Pinpoint the cell where the given text exists, returning its (x, y) midpoint coordinate. 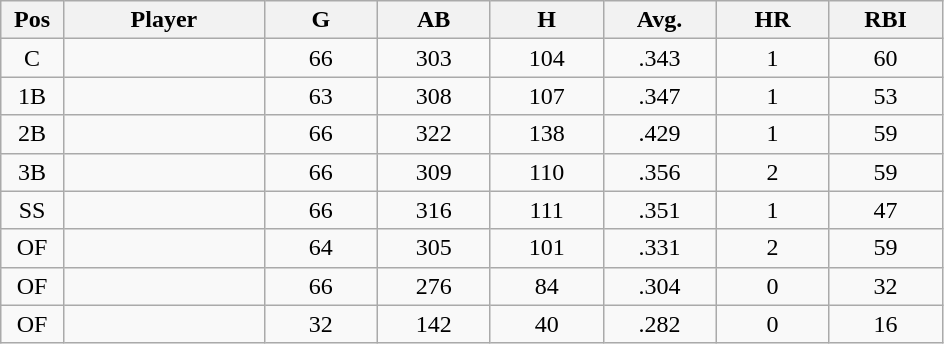
C (32, 58)
.343 (660, 58)
40 (546, 324)
HR (772, 20)
.347 (660, 96)
.331 (660, 248)
2B (32, 134)
111 (546, 210)
3B (32, 172)
RBI (886, 20)
Pos (32, 20)
.351 (660, 210)
303 (434, 58)
142 (434, 324)
305 (434, 248)
AB (434, 20)
47 (886, 210)
309 (434, 172)
1B (32, 96)
SS (32, 210)
64 (320, 248)
.356 (660, 172)
.282 (660, 324)
276 (434, 286)
Player (164, 20)
316 (434, 210)
138 (546, 134)
.304 (660, 286)
G (320, 20)
63 (320, 96)
104 (546, 58)
Avg. (660, 20)
110 (546, 172)
322 (434, 134)
107 (546, 96)
53 (886, 96)
101 (546, 248)
16 (886, 324)
308 (434, 96)
84 (546, 286)
.429 (660, 134)
60 (886, 58)
H (546, 20)
